Pinpoint the cell where the given text exists, returning its [X, Y] midpoint coordinate. 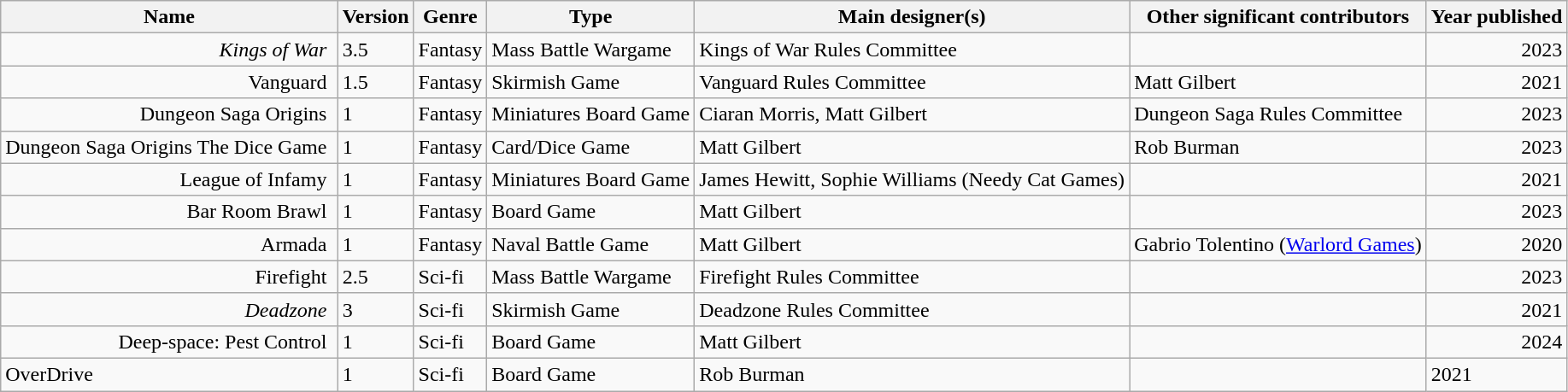
Dungeon Saga Origins The Dice Game [169, 147]
OverDrive [169, 374]
1.5 [376, 82]
Bar Room Brawl [169, 212]
Deep-space: Pest Control [169, 342]
3.5 [376, 50]
Naval Battle Game [591, 244]
Ciaran Morris, Matt Gilbert [913, 114]
Firefight Rules Committee [913, 277]
Vanguard [169, 82]
Dungeon Saga Origins [169, 114]
Type [591, 17]
Armada [169, 244]
Year published [1497, 17]
Other significant contributors [1278, 17]
Name [169, 17]
2024 [1497, 342]
Deadzone Rules Committee [913, 309]
Vanguard Rules Committee [913, 82]
Firefight [169, 277]
James Hewitt, Sophie Williams (Needy Cat Games) [913, 179]
Kings of War Rules Committee [913, 50]
Gabrio Tolentino (Warlord Games) [1278, 244]
Main designer(s) [913, 17]
Card/Dice Game [591, 147]
League of Infamy [169, 179]
Dungeon Saga Rules Committee [1278, 114]
2020 [1497, 244]
Genre [450, 17]
Version [376, 17]
Kings of War [169, 50]
Deadzone [169, 309]
2.5 [376, 277]
3 [376, 309]
